Search for the cell housing the specified text and yield its (X, Y) center coordinate. 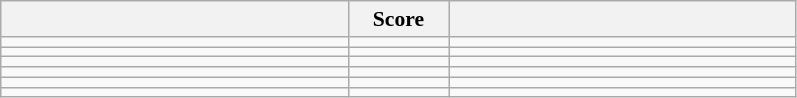
Score (398, 19)
